Locate the cell with the specified text and output its [x, y] center coordinate. 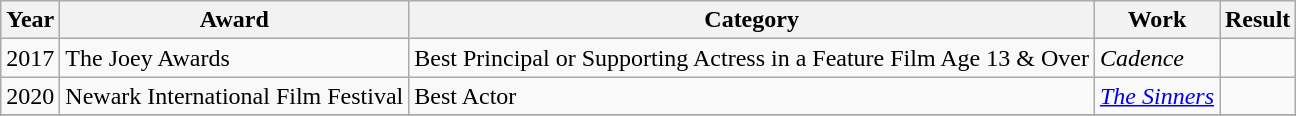
The Joey Awards [234, 58]
Work [1156, 20]
Category [752, 20]
Best Principal or Supporting Actress in a Feature Film Age 13 & Over [752, 58]
Best Actor [752, 96]
The Sinners [1156, 96]
Award [234, 20]
Year [30, 20]
Result [1258, 20]
Newark International Film Festival [234, 96]
2017 [30, 58]
2020 [30, 96]
Cadence [1156, 58]
